Identify which cell holds the provided text, then report its (X, Y) central coordinate. 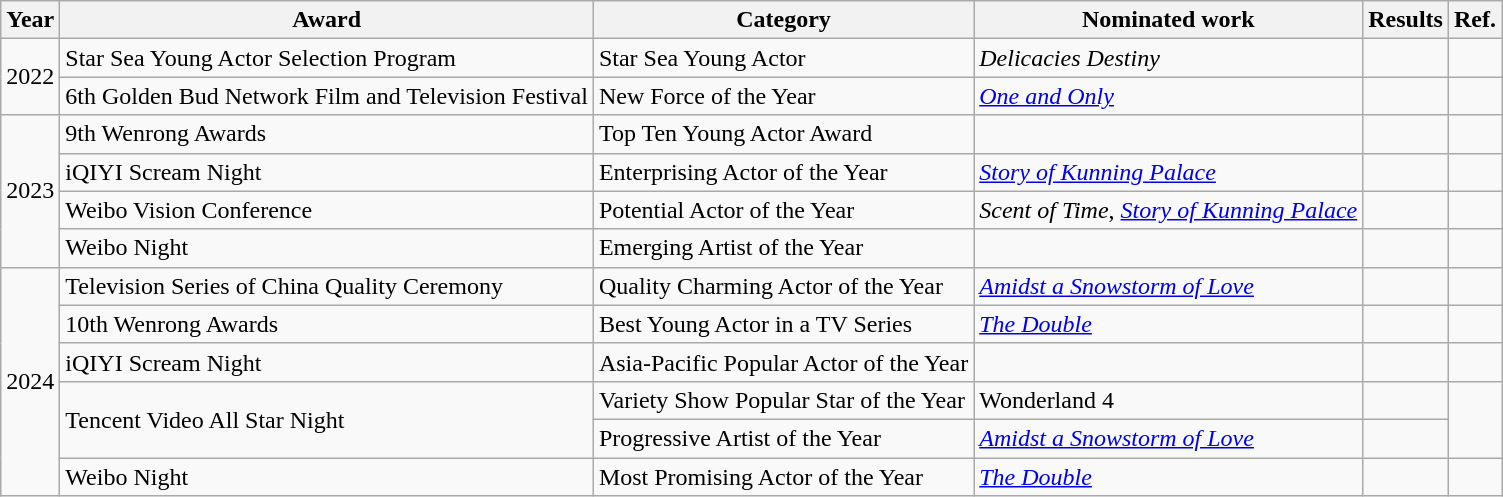
Potential Actor of the Year (783, 210)
2022 (30, 77)
2023 (30, 191)
New Force of the Year (783, 96)
Television Series of China Quality Ceremony (327, 286)
Weibo Vision Conference (327, 210)
Tencent Video All Star Night (327, 419)
6th Golden Bud Network Film and Television Festival (327, 96)
Results (1406, 20)
2024 (30, 381)
Top Ten Young Actor Award (783, 134)
Delicacies Destiny (1168, 58)
Star Sea Young Actor (783, 58)
Scent of Time, Story of Kunning Palace (1168, 210)
Wonderland 4 (1168, 400)
Quality Charming Actor of the Year (783, 286)
Ref. (1474, 20)
Story of Kunning Palace (1168, 172)
Award (327, 20)
Nominated work (1168, 20)
Emerging Artist of the Year (783, 248)
9th Wenrong Awards (327, 134)
Year (30, 20)
Progressive Artist of the Year (783, 438)
Enterprising Actor of the Year (783, 172)
Asia-Pacific Popular Actor of the Year (783, 362)
Best Young Actor in a TV Series (783, 324)
Star Sea Young Actor Selection Program (327, 58)
Variety Show Popular Star of the Year (783, 400)
Category (783, 20)
10th Wenrong Awards (327, 324)
One and Only (1168, 96)
Most Promising Actor of the Year (783, 477)
